Detect which cell encompasses the target text, then output its [x, y] center coordinate. 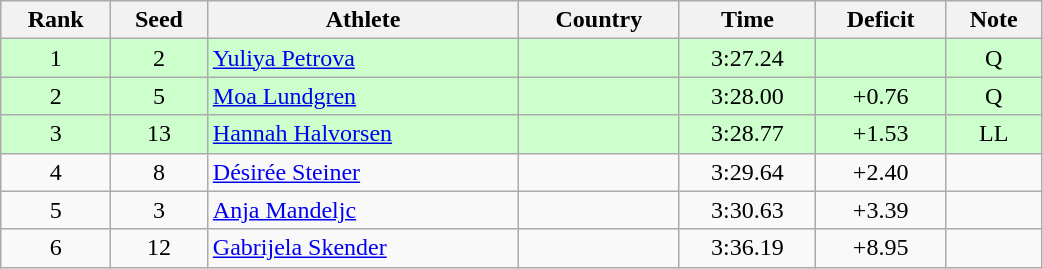
3:28.00 [748, 96]
6 [56, 248]
12 [160, 248]
Seed [160, 20]
+1.53 [880, 134]
4 [56, 172]
13 [160, 134]
+2.40 [880, 172]
+0.76 [880, 96]
Moa Lundgren [363, 96]
3:27.24 [748, 58]
Yuliya Petrova [363, 58]
+3.39 [880, 210]
8 [160, 172]
Hannah Halvorsen [363, 134]
Désirée Steiner [363, 172]
3:36.19 [748, 248]
Anja Mandeljc [363, 210]
LL [994, 134]
3:29.64 [748, 172]
Country [599, 20]
+8.95 [880, 248]
Rank [56, 20]
1 [56, 58]
3:30.63 [748, 210]
Gabrijela Skender [363, 248]
Time [748, 20]
Athlete [363, 20]
Deficit [880, 20]
Note [994, 20]
3:28.77 [748, 134]
